Locate the cell with the specified text and output its (X, Y) center coordinate. 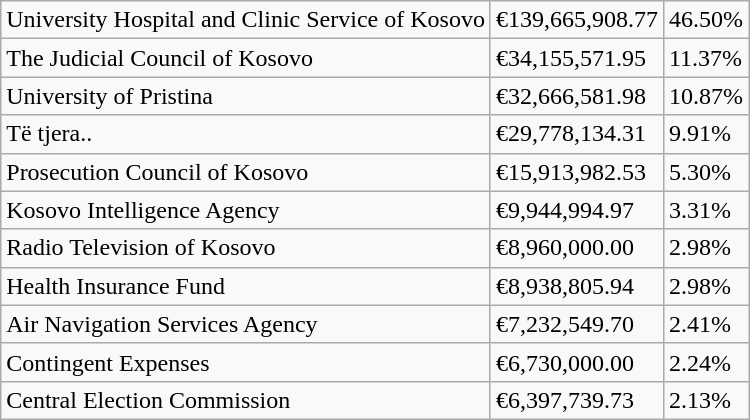
Health Insurance Fund (246, 286)
Air Navigation Services Agency (246, 324)
10.87% (706, 96)
2.41% (706, 324)
Kosovo Intelligence Agency (246, 210)
5.30% (706, 172)
3.31% (706, 210)
€6,730,000.00 (576, 362)
The Judicial Council of Kosovo (246, 58)
€8,938,805.94 (576, 286)
9.91% (706, 134)
€9,944,994.97 (576, 210)
€7,232,549.70 (576, 324)
2.13% (706, 400)
€139,665,908.77 (576, 20)
University Hospital and Clinic Service of Kosovo (246, 20)
Radio Television of Kosovo (246, 248)
2.24% (706, 362)
€29,778,134.31 (576, 134)
€15,913,982.53 (576, 172)
Prosecution Council of Kosovo (246, 172)
University of Pristina (246, 96)
€32,666,581.98 (576, 96)
Central Election Commission (246, 400)
€8,960,000.00 (576, 248)
11.37% (706, 58)
Të tjera.. (246, 134)
Contingent Expenses (246, 362)
€6,397,739.73 (576, 400)
€34,155,571.95 (576, 58)
46.50% (706, 20)
